Output the (X, Y) coordinate of the center of the cell containing the given text.  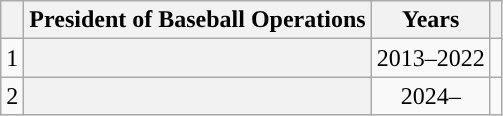
2 (12, 96)
President of Baseball Operations (198, 20)
1 (12, 58)
Years (430, 20)
2013–2022 (430, 58)
2024– (430, 96)
